Detect which cell encompasses the target text, then output its (X, Y) center coordinate. 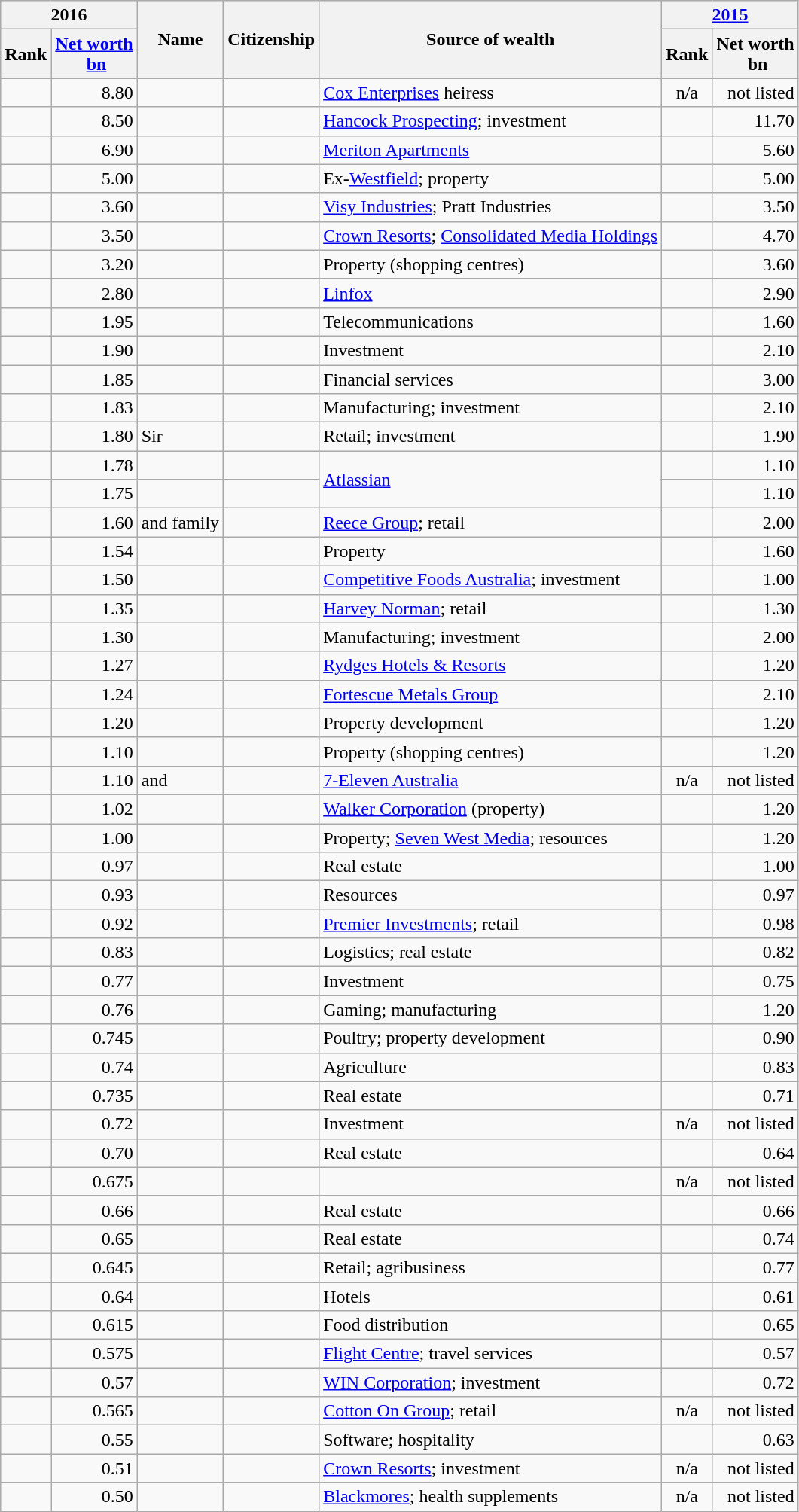
1.83 (94, 408)
Crown Resorts; investment (491, 1468)
0.575 (94, 1354)
0.90 (755, 1038)
Sir (180, 437)
Financial services (491, 379)
Reece Group; retail (491, 523)
Gaming; manufacturing (491, 1010)
Name (180, 39)
0.645 (94, 1267)
11.70 (755, 121)
6.90 (94, 150)
Rydges Hotels & Resorts (491, 666)
0.745 (94, 1038)
1.50 (94, 580)
3.20 (94, 264)
Retail; investment (491, 437)
0.82 (755, 953)
Software; hospitality (491, 1440)
Property (491, 551)
Walker Corporation (property) (491, 809)
1.35 (94, 608)
0.675 (94, 1181)
0.565 (94, 1411)
Hancock Prospecting; investment (491, 121)
1.80 (94, 437)
1.75 (94, 494)
Competitive Foods Australia; investment (491, 580)
0.76 (94, 1010)
0.70 (94, 1153)
Poultry; property development (491, 1038)
Telecommunications (491, 322)
1.02 (94, 809)
8.50 (94, 121)
Logistics; real estate (491, 953)
Food distribution (491, 1325)
0.63 (755, 1440)
0.71 (755, 1096)
Premier Investments; retail (491, 924)
Citizenship (271, 39)
1.27 (94, 666)
8.80 (94, 93)
Property; Seven West Media; resources (491, 838)
1.85 (94, 379)
Agriculture (491, 1067)
5.60 (755, 150)
Hotels (491, 1296)
Retail; agribusiness (491, 1267)
Blackmores; health supplements (491, 1497)
Crown Resorts; Consolidated Media Holdings (491, 236)
2.80 (94, 293)
0.98 (755, 924)
2015 (730, 15)
1.24 (94, 694)
0.93 (94, 895)
1.54 (94, 551)
1.95 (94, 322)
Cotton On Group; retail (491, 1411)
and (180, 780)
0.50 (94, 1497)
3.00 (755, 379)
Meriton Apartments (491, 150)
WIN Corporation; investment (491, 1382)
7-Eleven Australia (491, 780)
0.92 (94, 924)
Atlassian (491, 480)
0.75 (755, 981)
Property development (491, 723)
Visy Industries; Pratt Industries (491, 207)
Harvey Norman; retail (491, 608)
Cox Enterprises heiress (491, 93)
2016 (69, 15)
0.615 (94, 1325)
4.70 (755, 236)
2.90 (755, 293)
and family (180, 523)
Resources (491, 895)
0.61 (755, 1296)
Linfox (491, 293)
Ex-Westfield; property (491, 178)
1.78 (94, 465)
Source of wealth (491, 39)
0.735 (94, 1096)
0.55 (94, 1440)
0.51 (94, 1468)
Flight Centre; travel services (491, 1354)
Fortescue Metals Group (491, 694)
